Provide the (x, y) coordinate of the cell's center where the given text is located.  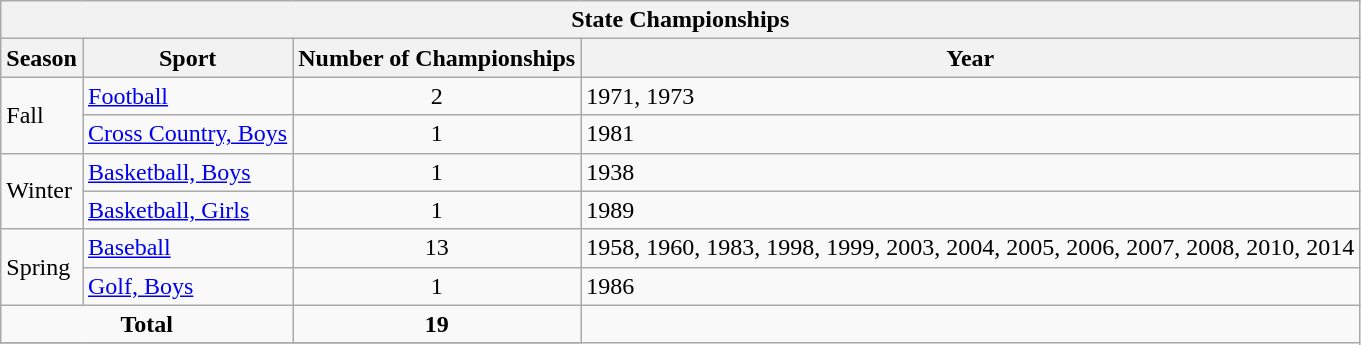
State Championships (680, 20)
1971, 1973 (970, 96)
Football (187, 96)
Baseball (187, 248)
1958, 1960, 1983, 1998, 1999, 2003, 2004, 2005, 2006, 2007, 2008, 2010, 2014 (970, 248)
Number of Championships (437, 58)
1989 (970, 210)
Total (147, 324)
13 (437, 248)
Cross Country, Boys (187, 134)
Sport (187, 58)
Winter (42, 191)
19 (437, 324)
Basketball, Boys (187, 172)
1986 (970, 286)
Year (970, 58)
Golf, Boys (187, 286)
Fall (42, 115)
Season (42, 58)
Spring (42, 267)
2 (437, 96)
1981 (970, 134)
1938 (970, 172)
Basketball, Girls (187, 210)
